Return the (X, Y) coordinate for the center point of the cell that contains the specified text.  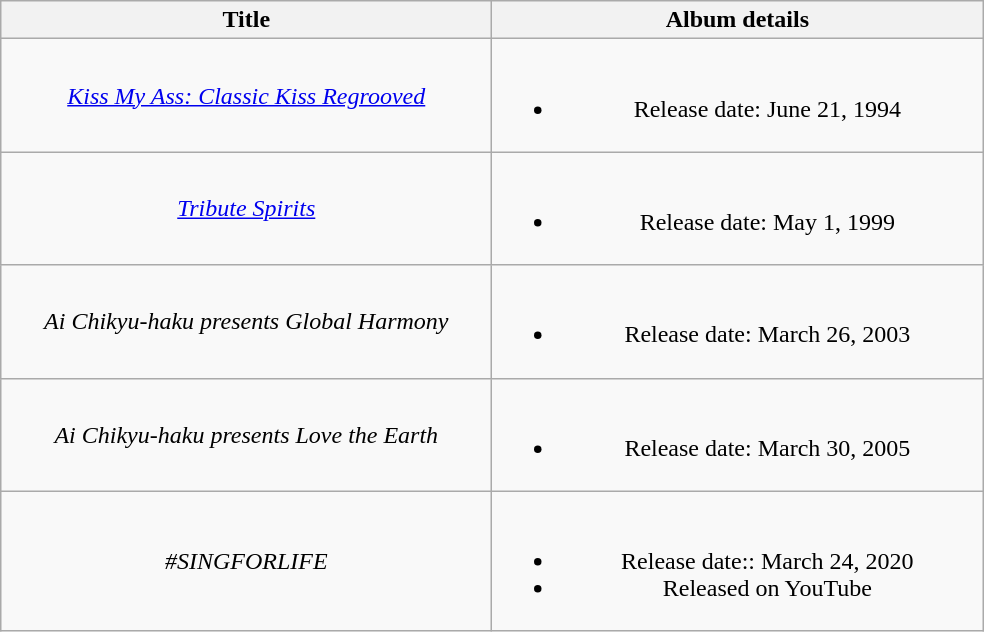
Album details (738, 20)
Release date: May 1, 1999 (738, 208)
Tribute Spirits (246, 208)
Title (246, 20)
Release date: March 30, 2005 (738, 434)
Kiss My Ass: Classic Kiss Regrooved (246, 96)
Ai Chikyu-haku presents Love the Earth (246, 434)
Release date:: March 24, 2020Released on YouTube (738, 561)
Ai Chikyu-haku presents Global Harmony (246, 322)
#SINGFORLIFE (246, 561)
Release date: June 21, 1994 (738, 96)
Release date: March 26, 2003 (738, 322)
